Output the [x, y] coordinate of the center of the cell containing the given text.  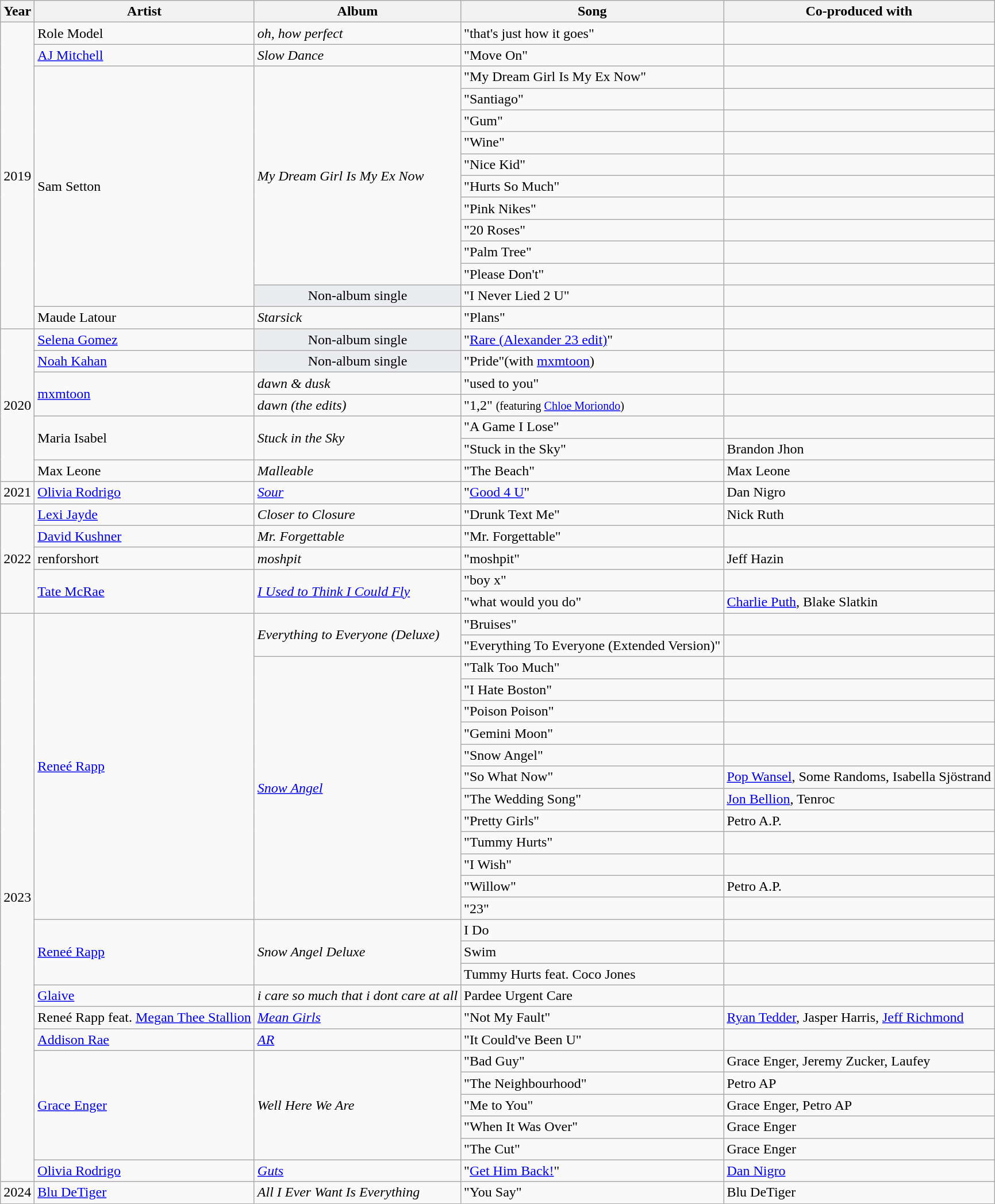
Glaive [145, 996]
Sam Setton [145, 186]
"Everything To Everyone (Extended Version)" [592, 646]
Snow Angel Deluxe [358, 952]
All I Ever Want Is Everything [358, 1193]
"Tummy Hurts" [592, 843]
"I Wish" [592, 864]
renforshort [145, 558]
Brandon Jhon [859, 449]
"Willow" [592, 886]
Everything to Everyone (Deluxe) [358, 634]
Tummy Hurts feat. Coco Jones [592, 974]
Slow Dance [358, 55]
"Please Don't" [592, 274]
My Dream Girl Is My Ex Now [358, 176]
Mean Girls [358, 1018]
"Not My Fault" [592, 1018]
Guts [358, 1171]
Reneé Rapp feat. Megan Thee Stallion [145, 1018]
"Bruises" [592, 624]
i care so much that i dont care at all [358, 996]
"Gum" [592, 121]
Petro AP [859, 1083]
"moshpit" [592, 558]
2023 [17, 897]
"Pink Nikes" [592, 208]
"I Never Lied 2 U" [592, 296]
Role Model [145, 33]
"So What Now" [592, 777]
"boy x" [592, 580]
2021 [17, 493]
"Snow Angel" [592, 755]
Pop Wansel, Some Randoms, Isabella Sjöstrand [859, 777]
Well Here We Are [358, 1105]
Song [592, 11]
Charlie Puth, Blake Slatkin [859, 602]
Mr. Forgettable [358, 536]
Artist [145, 11]
Malleable [358, 471]
Album [358, 11]
"The Beach" [592, 471]
"Move On" [592, 55]
"The Wedding Song" [592, 799]
Maude Latour [145, 318]
Year [17, 11]
"Mr. Forgettable" [592, 536]
Nick Ruth [859, 514]
"Gemini Moon" [592, 733]
I Do [592, 930]
2019 [17, 176]
Lexi Jayde [145, 514]
"Rare (Alexander 23 edit)" [592, 340]
I Used to Think I Could Fly [358, 591]
"A Game I Lose" [592, 427]
"Nice Kid" [592, 164]
dawn (the edits) [358, 405]
"Wine" [592, 143]
"that's just how it goes" [592, 33]
"It Could've Been U" [592, 1040]
"Get Him Back!" [592, 1171]
Maria Isabel [145, 438]
dawn & dusk [358, 383]
"Drunk Text Me" [592, 514]
2024 [17, 1193]
Stuck in the Sky [358, 438]
"Talk Too Much" [592, 668]
AJ Mitchell [145, 55]
"When It Was Over" [592, 1127]
Snow Angel [358, 788]
"used to you" [592, 383]
Grace Enger, Jeremy Zucker, Laufey [859, 1061]
Starsick [358, 318]
Pardee Urgent Care [592, 996]
"Good 4 U" [592, 493]
Co-produced with [859, 11]
Ryan Tedder, Jasper Harris, Jeff Richmond [859, 1018]
2020 [17, 405]
Jeff Hazin [859, 558]
"Palm Tree" [592, 252]
mxmtoon [145, 394]
"Santiago" [592, 99]
"Pride"(with mxmtoon) [592, 361]
Tate McRae [145, 591]
Grace Enger, Petro AP [859, 1105]
moshpit [358, 558]
David Kushner [145, 536]
"Poison Poison" [592, 711]
2022 [17, 558]
"Bad Guy" [592, 1061]
"Stuck in the Sky" [592, 449]
"20 Roses" [592, 230]
Closer to Closure [358, 514]
"The Cut" [592, 1149]
Selena Gomez [145, 340]
"Pretty Girls" [592, 821]
Noah Kahan [145, 361]
"You Say" [592, 1193]
"1,2" (featuring Chloe Moriondo) [592, 405]
oh, how perfect [358, 33]
"My Dream Girl Is My Ex Now" [592, 77]
"23" [592, 908]
"The Neighbourhood" [592, 1083]
"Plans" [592, 318]
"Me to You" [592, 1105]
"Hurts So Much" [592, 186]
Jon Bellion, Tenroc [859, 799]
"what would you do" [592, 602]
Sour [358, 493]
Swim [592, 952]
AR [358, 1040]
"I Hate Boston" [592, 690]
Addison Rae [145, 1040]
